Return the [x, y] coordinate for the center point of the cell that contains the specified text.  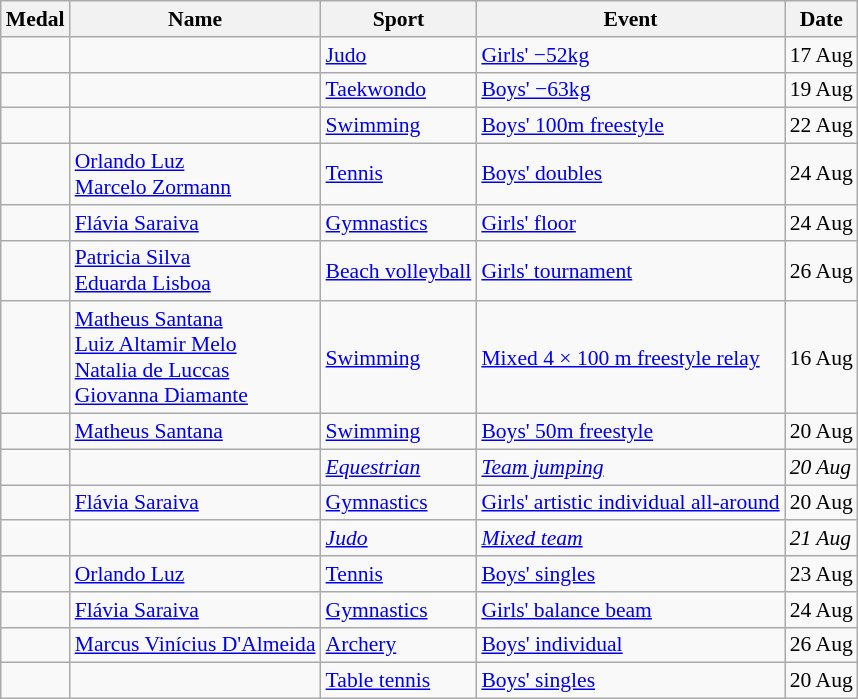
Table tennis [399, 681]
Mixed 4 × 100 m freestyle relay [630, 358]
Mixed team [630, 539]
Girls' −52kg [630, 55]
Matheus SantanaLuiz Altamir MeloNatalia de LuccasGiovanna Diamante [196, 358]
Matheus Santana [196, 432]
Sport [399, 19]
Medal [36, 19]
Boys' individual [630, 645]
Boys' −63kg [630, 90]
Boys' 100m freestyle [630, 126]
Date [822, 19]
Girls' balance beam [630, 610]
Boys' doubles [630, 174]
Equestrian [399, 467]
Girls' tournament [630, 270]
Girls' floor [630, 223]
22 Aug [822, 126]
23 Aug [822, 574]
19 Aug [822, 90]
Event [630, 19]
Girls' artistic individual all-around [630, 503]
Archery [399, 645]
Team jumping [630, 467]
17 Aug [822, 55]
Beach volleyball [399, 270]
Orlando Luz [196, 574]
16 Aug [822, 358]
21 Aug [822, 539]
Boys' 50m freestyle [630, 432]
Name [196, 19]
Marcus Vinícius D'Almeida [196, 645]
Patricia SilvaEduarda Lisboa [196, 270]
Taekwondo [399, 90]
Orlando LuzMarcelo Zormann [196, 174]
